Pinpoint the cell where the given text exists, returning its [X, Y] midpoint coordinate. 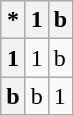
* [13, 20]
